Capture the cell that displays the provided text and extract its [x, y] central coordinate. 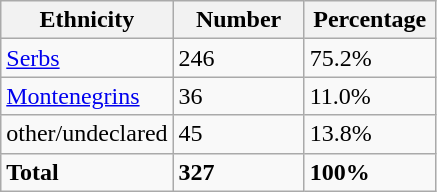
Ethnicity [87, 20]
Montenegrins [87, 96]
Number [238, 20]
Percentage [370, 20]
13.8% [370, 134]
36 [238, 96]
Serbs [87, 58]
246 [238, 58]
327 [238, 172]
other/undeclared [87, 134]
75.2% [370, 58]
Total [87, 172]
45 [238, 134]
11.0% [370, 96]
100% [370, 172]
